Return the [x, y] coordinate for the center point of the cell that contains the specified text.  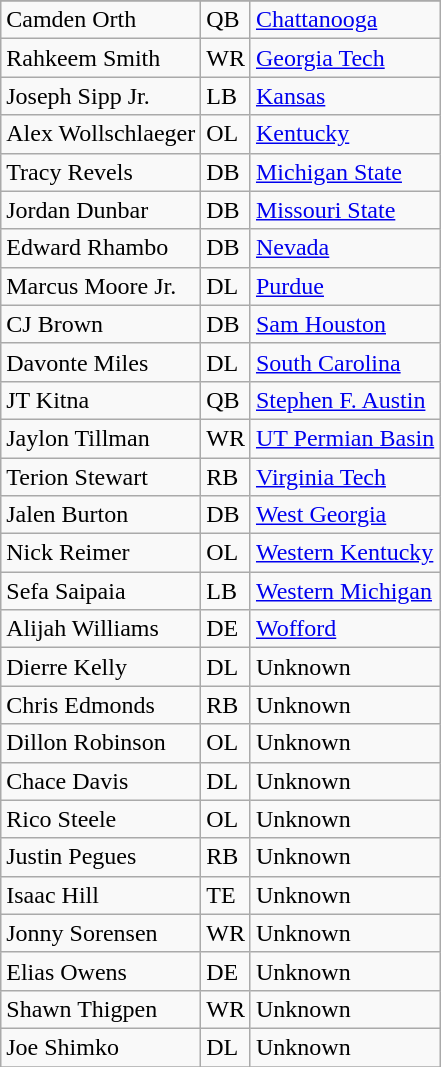
Chace Davis [101, 781]
Camden Orth [101, 20]
Alijah Williams [101, 629]
Davonte Miles [101, 362]
Sefa Saipaia [101, 591]
Marcus Moore Jr. [101, 286]
Terion Stewart [101, 477]
Rico Steele [101, 819]
Alex Wollschlaeger [101, 134]
South Carolina [344, 362]
Rahkeem Smith [101, 58]
Virginia Tech [344, 477]
Dierre Kelly [101, 667]
Nick Reimer [101, 553]
Isaac Hill [101, 895]
Chris Edmonds [101, 705]
Kentucky [344, 134]
Dillon Robinson [101, 743]
Nevada [344, 248]
Wofford [344, 629]
Jonny Sorensen [101, 933]
Michigan State [344, 172]
Elias Owens [101, 971]
Shawn Thigpen [101, 1009]
Western Michigan [344, 591]
Justin Pegues [101, 857]
Georgia Tech [344, 58]
Jaylon Tillman [101, 438]
Sam Houston [344, 324]
Jalen Burton [101, 515]
Stephen F. Austin [344, 400]
Joe Shimko [101, 1047]
Tracy Revels [101, 172]
Western Kentucky [344, 553]
UT Permian Basin [344, 438]
Edward Rhambo [101, 248]
JT Kitna [101, 400]
Chattanooga [344, 20]
Purdue [344, 286]
TE [226, 895]
Joseph Sipp Jr. [101, 96]
CJ Brown [101, 324]
Missouri State [344, 210]
West Georgia [344, 515]
Jordan Dunbar [101, 210]
Kansas [344, 96]
